Determine the (x, y) coordinate at the center of the cell enclosing the given text.  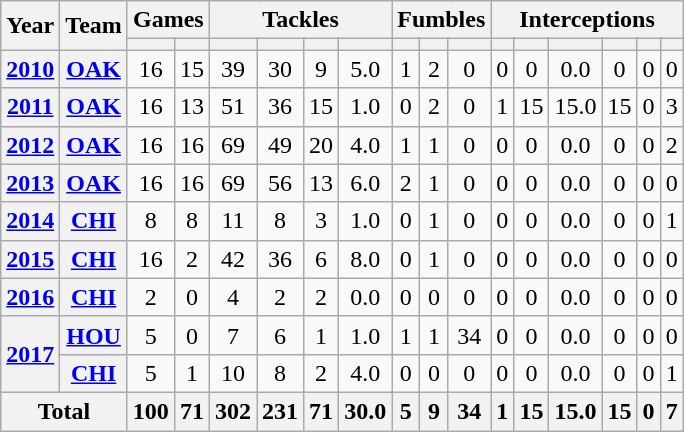
30.0 (366, 411)
56 (280, 183)
4 (232, 297)
49 (280, 145)
231 (280, 411)
2014 (30, 221)
42 (232, 259)
39 (232, 69)
Interceptions (587, 20)
2017 (30, 354)
302 (232, 411)
51 (232, 107)
2011 (30, 107)
Tackles (300, 20)
2013 (30, 183)
5.0 (366, 69)
2010 (30, 69)
30 (280, 69)
HOU (94, 335)
Team (94, 26)
Games (168, 20)
100 (150, 411)
11 (232, 221)
Fumbles (442, 20)
Year (30, 26)
2016 (30, 297)
20 (322, 145)
10 (232, 373)
2015 (30, 259)
8.0 (366, 259)
6.0 (366, 183)
2012 (30, 145)
Total (64, 411)
